Locate the cell with the specified text and output its [x, y] center coordinate. 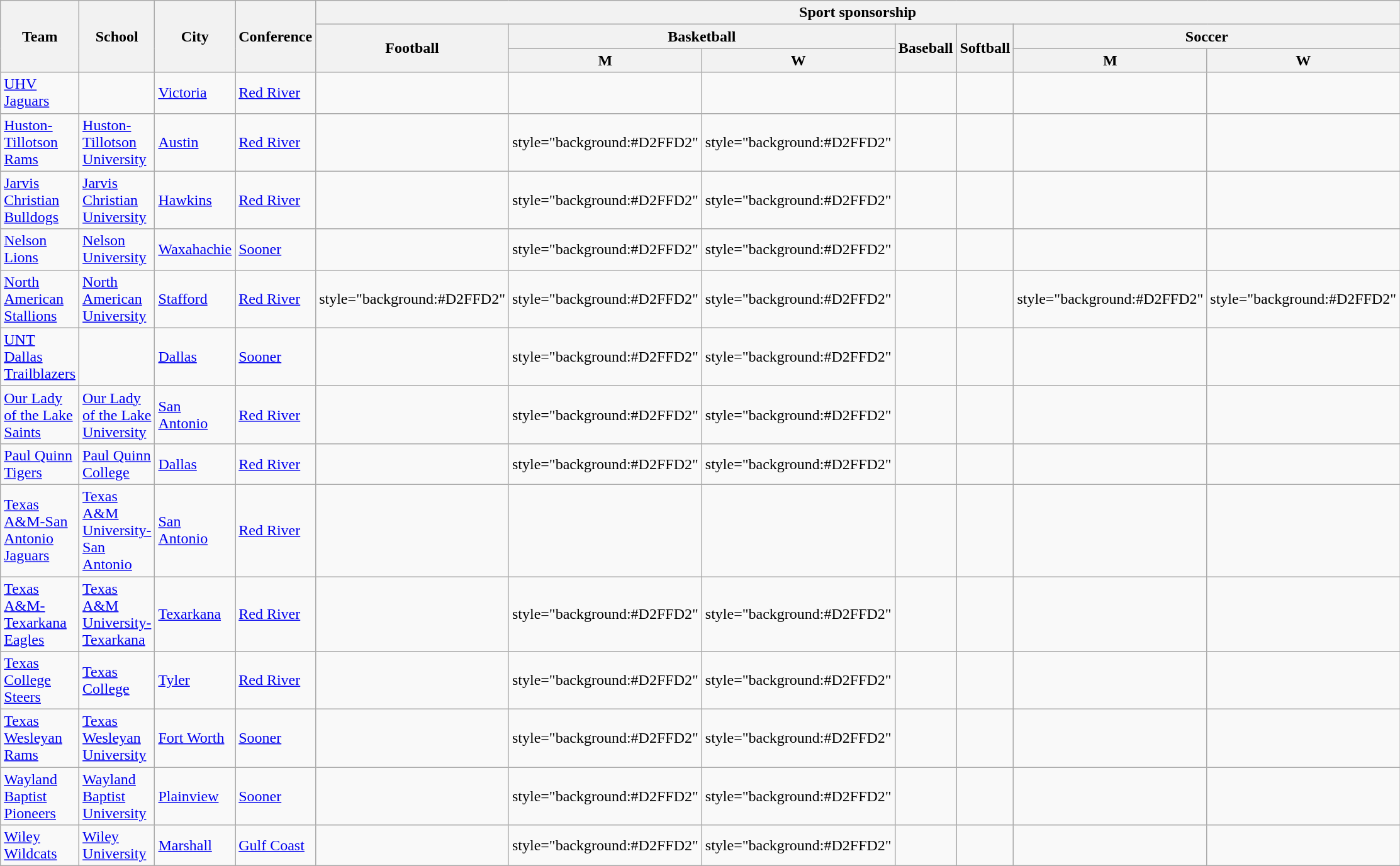
Austin [195, 142]
UNT Dallas Trailblazers [40, 357]
Texas Wesleyan Rams [40, 738]
Our Lady of the Lake University [117, 414]
Our Lady of the Lake Saints [40, 414]
School [117, 36]
Wiley Wildcats [40, 845]
Hawkins [195, 200]
Gulf Coast [276, 845]
Basketball [702, 36]
North American University [117, 299]
Texas College [117, 680]
Wayland Baptist University [117, 796]
Softball [985, 48]
Nelson University [117, 249]
Sport sponsorship [858, 13]
Huston-Tillotson University [117, 142]
Texas A&M-Texarkana Eagles [40, 614]
Texarkana [195, 614]
Baseball [926, 48]
Plainview [195, 796]
Marshall [195, 845]
UHV Jaguars [40, 93]
North American Stallions [40, 299]
Team [40, 36]
Victoria [195, 93]
Stafford [195, 299]
Tyler [195, 680]
Nelson Lions [40, 249]
Football [413, 48]
Conference [276, 36]
Paul Quinn Tigers [40, 464]
City [195, 36]
Texas A&M University-San Antonio [117, 530]
Texas Wesleyan University [117, 738]
Jarvis Christian Bulldogs [40, 200]
Wayland Baptist Pioneers [40, 796]
Fort Worth [195, 738]
Waxahachie [195, 249]
Texas A&M-San Antonio Jaguars [40, 530]
Texas College Steers [40, 680]
Huston-Tillotson Rams [40, 142]
Wiley University [117, 845]
Jarvis Christian University [117, 200]
Paul Quinn College [117, 464]
Texas A&M University-Texarkana [117, 614]
Soccer [1207, 36]
